Return the [X, Y] coordinate for the center point of the cell that contains the specified text.  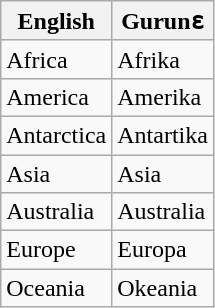
Amerika [163, 97]
Afrika [163, 59]
Okeania [163, 288]
English [56, 21]
Gurunɛ [163, 21]
Oceania [56, 288]
Europe [56, 250]
Antarctica [56, 135]
Europa [163, 250]
America [56, 97]
Antartika [163, 135]
Africa [56, 59]
